Capture the cell that displays the provided text and extract its [x, y] central coordinate. 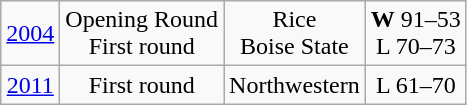
RiceBoise State [295, 34]
Northwestern [295, 85]
2004 [30, 34]
First round [142, 85]
L 61–70 [416, 85]
Opening RoundFirst round [142, 34]
W 91–53L 70–73 [416, 34]
2011 [30, 85]
